Find where the given text appears and provide that cell's center as (X, Y) coordinate. 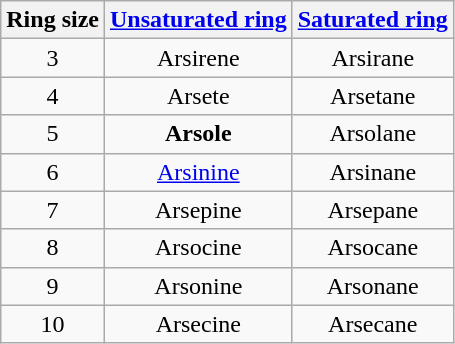
Arsonane (372, 286)
Arsocine (198, 248)
Arsole (198, 134)
6 (53, 172)
Arsecane (372, 324)
Arsirene (198, 58)
Arsinine (198, 172)
8 (53, 248)
5 (53, 134)
7 (53, 210)
Arsocane (372, 248)
Arsetane (372, 96)
Ring size (53, 20)
Arsolane (372, 134)
3 (53, 58)
Arsete (198, 96)
Arsecine (198, 324)
Saturated ring (372, 20)
Arsepane (372, 210)
Arsonine (198, 286)
9 (53, 286)
10 (53, 324)
4 (53, 96)
Unsaturated ring (198, 20)
Arsirane (372, 58)
Arsinane (372, 172)
Arsepine (198, 210)
